Provide the (x, y) coordinate of the cell's center where the given text is located.  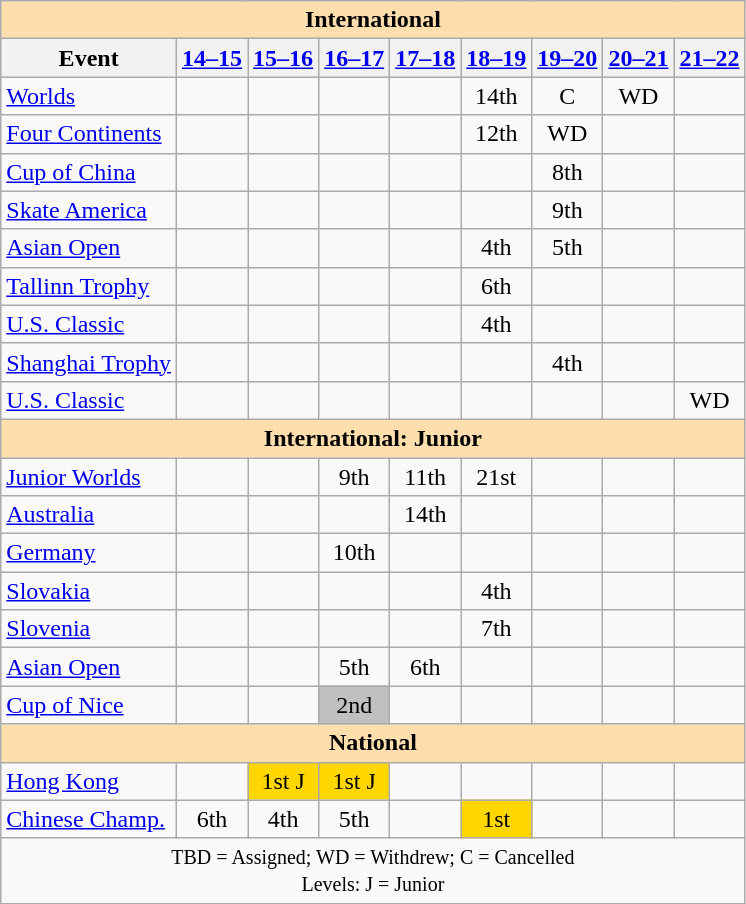
21st (496, 477)
19–20 (568, 58)
8th (568, 172)
Junior Worlds (89, 477)
Worlds (89, 96)
16–17 (354, 58)
Australia (89, 515)
21–22 (710, 58)
Shanghai Trophy (89, 362)
17–18 (426, 58)
International: Junior (373, 438)
International (373, 20)
Cup of Nice (89, 705)
7th (496, 629)
20–21 (638, 58)
1st (496, 819)
Tallinn Trophy (89, 286)
10th (354, 553)
Germany (89, 553)
Slovakia (89, 591)
Four Continents (89, 134)
Slovenia (89, 629)
Cup of China (89, 172)
2nd (354, 705)
18–19 (496, 58)
Skate America (89, 210)
Hong Kong (89, 781)
11th (426, 477)
15–16 (284, 58)
Chinese Champ. (89, 819)
C (568, 96)
National (373, 743)
12th (496, 134)
TBD = Assigned; WD = Withdrew; C = Cancelled Levels: J = Junior (373, 870)
14–15 (212, 58)
Event (89, 58)
